Detect which cell encompasses the target text, then output its [X, Y] center coordinate. 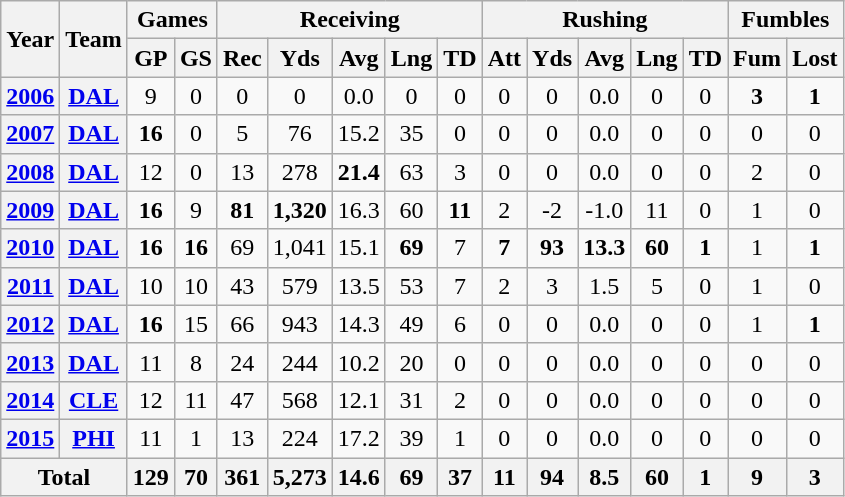
Total [64, 477]
-2 [552, 210]
94 [552, 477]
39 [411, 438]
31 [411, 400]
14.6 [358, 477]
53 [411, 286]
-1.0 [604, 210]
21.4 [358, 172]
Fumbles [786, 20]
10.2 [358, 362]
24 [242, 362]
63 [411, 172]
20 [411, 362]
70 [196, 477]
2014 [30, 400]
PHI [94, 438]
Team [94, 39]
Games [172, 20]
13.3 [604, 248]
35 [411, 134]
GP [150, 58]
943 [300, 324]
76 [300, 134]
Lost [815, 58]
Att [504, 58]
49 [411, 324]
1,041 [300, 248]
81 [242, 210]
66 [242, 324]
2008 [30, 172]
Rec [242, 58]
CLE [94, 400]
568 [300, 400]
15.2 [358, 134]
16.3 [358, 210]
12.1 [358, 400]
278 [300, 172]
15.1 [358, 248]
Year [30, 39]
2010 [30, 248]
224 [300, 438]
Receiving [350, 20]
14.3 [358, 324]
244 [300, 362]
43 [242, 286]
13.5 [358, 286]
8 [196, 362]
2007 [30, 134]
361 [242, 477]
2011 [30, 286]
2006 [30, 96]
2013 [30, 362]
Fum [758, 58]
15 [196, 324]
GS [196, 58]
579 [300, 286]
1,320 [300, 210]
6 [460, 324]
Rushing [604, 20]
2015 [30, 438]
129 [150, 477]
1.5 [604, 286]
93 [552, 248]
37 [460, 477]
8.5 [604, 477]
17.2 [358, 438]
47 [242, 400]
5,273 [300, 477]
2009 [30, 210]
2012 [30, 324]
